Return (X, Y) of the center of cell containing provided text 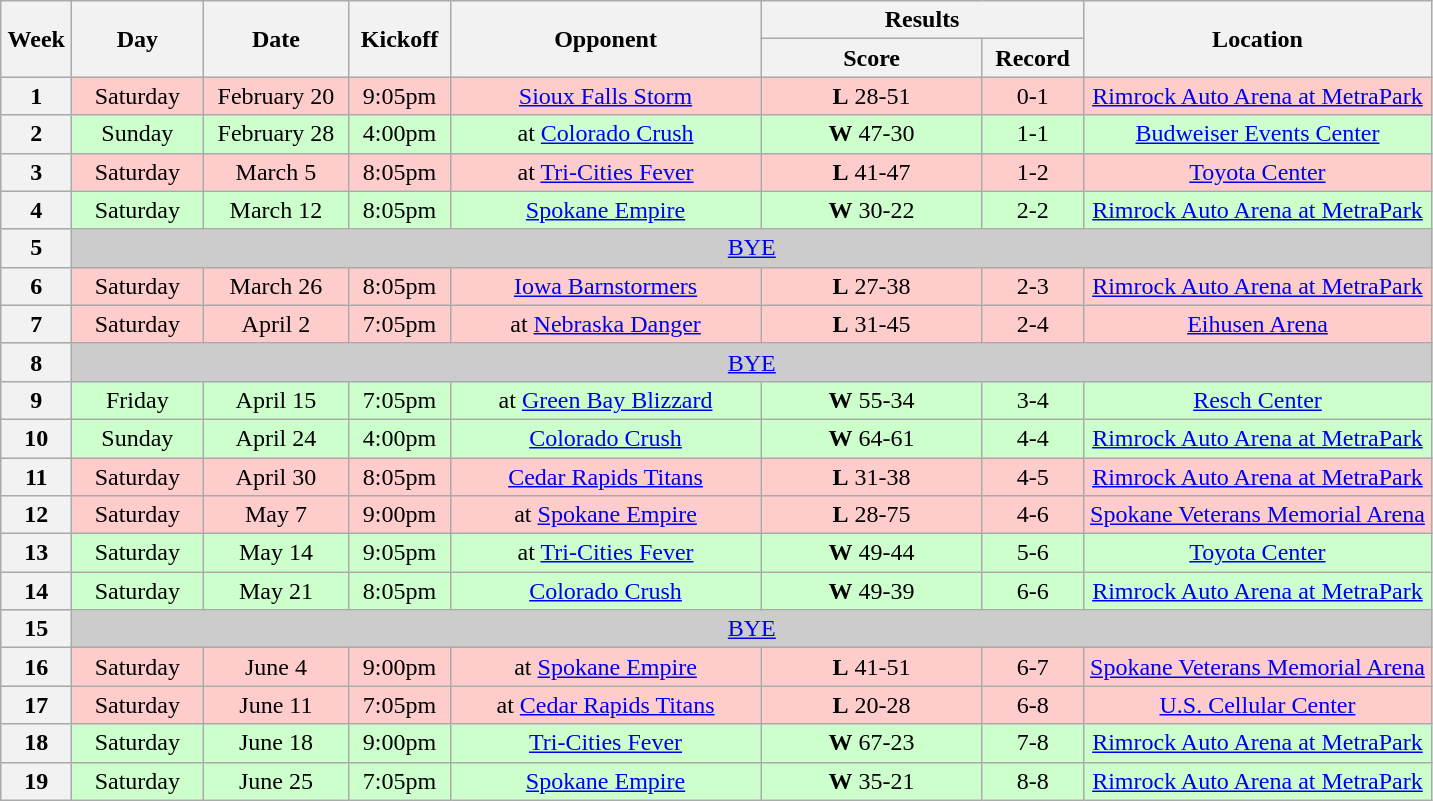
4-5 (1032, 477)
April 24 (276, 438)
L 20-28 (872, 705)
12 (36, 515)
0-1 (1032, 96)
W 49-44 (872, 553)
3 (36, 172)
June 4 (276, 667)
8-8 (1032, 781)
15 (36, 629)
W 67-23 (872, 743)
February 20 (276, 96)
Results (922, 20)
3-4 (1032, 400)
W 55-34 (872, 400)
W 64-61 (872, 438)
17 (36, 705)
1-2 (1032, 172)
2-2 (1032, 210)
U.S. Cellular Center (1258, 705)
6-7 (1032, 667)
19 (36, 781)
June 25 (276, 781)
9 (36, 400)
Friday (138, 400)
May 7 (276, 515)
Score (872, 58)
L 31-45 (872, 324)
L 41-51 (872, 667)
Sioux Falls Storm (606, 96)
18 (36, 743)
7-8 (1032, 743)
March 26 (276, 286)
W 47-30 (872, 134)
2 (36, 134)
Cedar Rapids Titans (606, 477)
5 (36, 248)
June 11 (276, 705)
2-3 (1032, 286)
16 (36, 667)
April 15 (276, 400)
10 (36, 438)
February 28 (276, 134)
1-1 (1032, 134)
L 28-51 (872, 96)
May 14 (276, 553)
L 27-38 (872, 286)
April 30 (276, 477)
Iowa Barnstormers (606, 286)
Record (1032, 58)
5-6 (1032, 553)
14 (36, 591)
W 35-21 (872, 781)
13 (36, 553)
8 (36, 362)
4 (36, 210)
Eihusen Arena (1258, 324)
Tri-Cities Fever (606, 743)
L 31-38 (872, 477)
at Cedar Rapids Titans (606, 705)
4-4 (1032, 438)
1 (36, 96)
Day (138, 39)
Opponent (606, 39)
Budweiser Events Center (1258, 134)
at Nebraska Danger (606, 324)
Week (36, 39)
4-6 (1032, 515)
11 (36, 477)
April 2 (276, 324)
March 12 (276, 210)
L 28-75 (872, 515)
6 (36, 286)
6-8 (1032, 705)
L 41-47 (872, 172)
Location (1258, 39)
2-4 (1032, 324)
March 5 (276, 172)
at Colorado Crush (606, 134)
at Green Bay Blizzard (606, 400)
Resch Center (1258, 400)
6-6 (1032, 591)
May 21 (276, 591)
Date (276, 39)
W 30-22 (872, 210)
7 (36, 324)
W 49-39 (872, 591)
June 18 (276, 743)
Kickoff (400, 39)
